Detect which cell encompasses the target text, then output its [x, y] center coordinate. 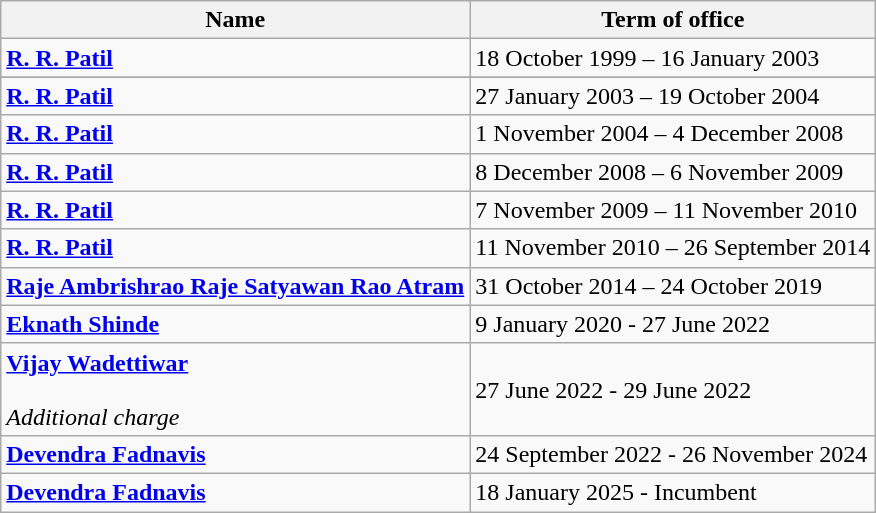
1 November 2004 – 4 December 2008 [673, 134]
24 September 2022 - 26 November 2024 [673, 454]
Name [236, 20]
27 January 2003 – 19 October 2004 [673, 96]
9 January 2020 - 27 June 2022 [673, 324]
Vijay WadettiwarAdditional charge [236, 389]
27 June 2022 - 29 June 2022 [673, 389]
8 December 2008 – 6 November 2009 [673, 172]
18 October 1999 – 16 January 2003 [673, 58]
31 October 2014 – 24 October 2019 [673, 286]
11 November 2010 – 26 September 2014 [673, 248]
Term of office [673, 20]
7 November 2009 – 11 November 2010 [673, 210]
Eknath Shinde [236, 324]
18 January 2025 - Incumbent [673, 492]
Raje Ambrishrao Raje Satyawan Rao Atram [236, 286]
